For the text-containing cell, return its midpoint in [X, Y] coordinate format. 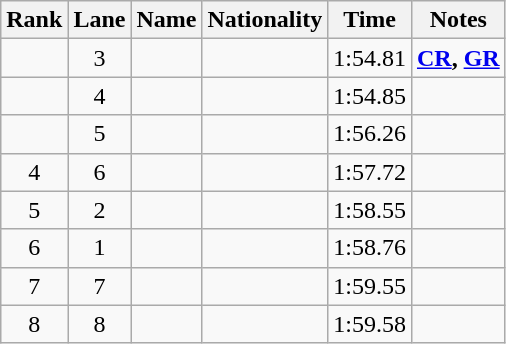
2 [100, 210]
3 [100, 58]
Lane [100, 20]
1:59.55 [370, 286]
1:58.76 [370, 248]
Notes [458, 20]
Rank [34, 20]
Time [370, 20]
CR, GR [458, 58]
Name [166, 20]
1 [100, 248]
1:56.26 [370, 134]
Nationality [265, 20]
1:58.55 [370, 210]
1:54.81 [370, 58]
1:59.58 [370, 324]
1:57.72 [370, 172]
1:54.85 [370, 96]
